Find where the given text appears and provide that cell's center as [X, Y] coordinate. 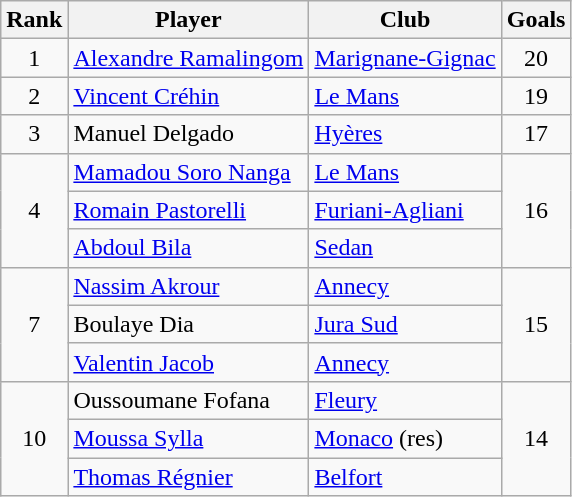
3 [34, 134]
7 [34, 324]
Nassim Akrour [188, 286]
Vincent Créhin [188, 96]
16 [536, 210]
Goals [536, 20]
10 [34, 438]
17 [536, 134]
Manuel Delgado [188, 134]
15 [536, 324]
14 [536, 438]
1 [34, 58]
Rank [34, 20]
Furiani-Agliani [405, 210]
19 [536, 96]
Valentin Jacob [188, 362]
Hyères [405, 134]
Boulaye Dia [188, 324]
20 [536, 58]
Romain Pastorelli [188, 210]
Abdoul Bila [188, 248]
Player [188, 20]
Thomas Régnier [188, 477]
Jura Sud [405, 324]
4 [34, 210]
Belfort [405, 477]
Fleury [405, 400]
Alexandre Ramalingom [188, 58]
Sedan [405, 248]
Moussa Sylla [188, 438]
Marignane-Gignac [405, 58]
Oussoumane Fofana [188, 400]
Club [405, 20]
Monaco (res) [405, 438]
Mamadou Soro Nanga [188, 172]
2 [34, 96]
